Identify which cell holds the provided text, then report its (X, Y) central coordinate. 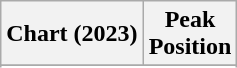
Chart (2023) (72, 34)
PeakPosition (190, 34)
